Locate the cell with the specified text and output its [X, Y] center coordinate. 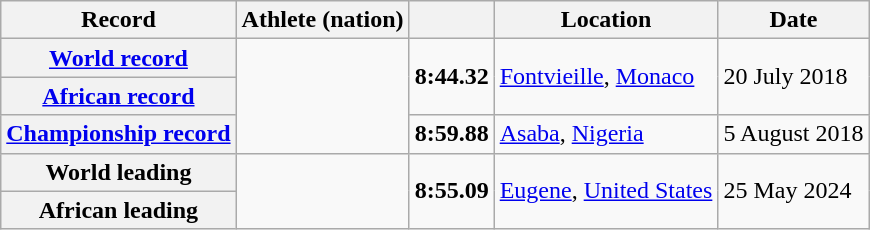
Asaba, Nigeria [606, 134]
Eugene, United States [606, 191]
Championship record [118, 134]
African record [118, 96]
20 July 2018 [794, 77]
Location [606, 20]
Record [118, 20]
Fontvieille, Monaco [606, 77]
8:44.32 [452, 77]
25 May 2024 [794, 191]
World leading [118, 172]
African leading [118, 210]
Date [794, 20]
World record [118, 58]
5 August 2018 [794, 134]
Athlete (nation) [322, 20]
8:59.88 [452, 134]
8:55.09 [452, 191]
